From the cell containing the given text, extract its center point as (X, Y) coordinate. 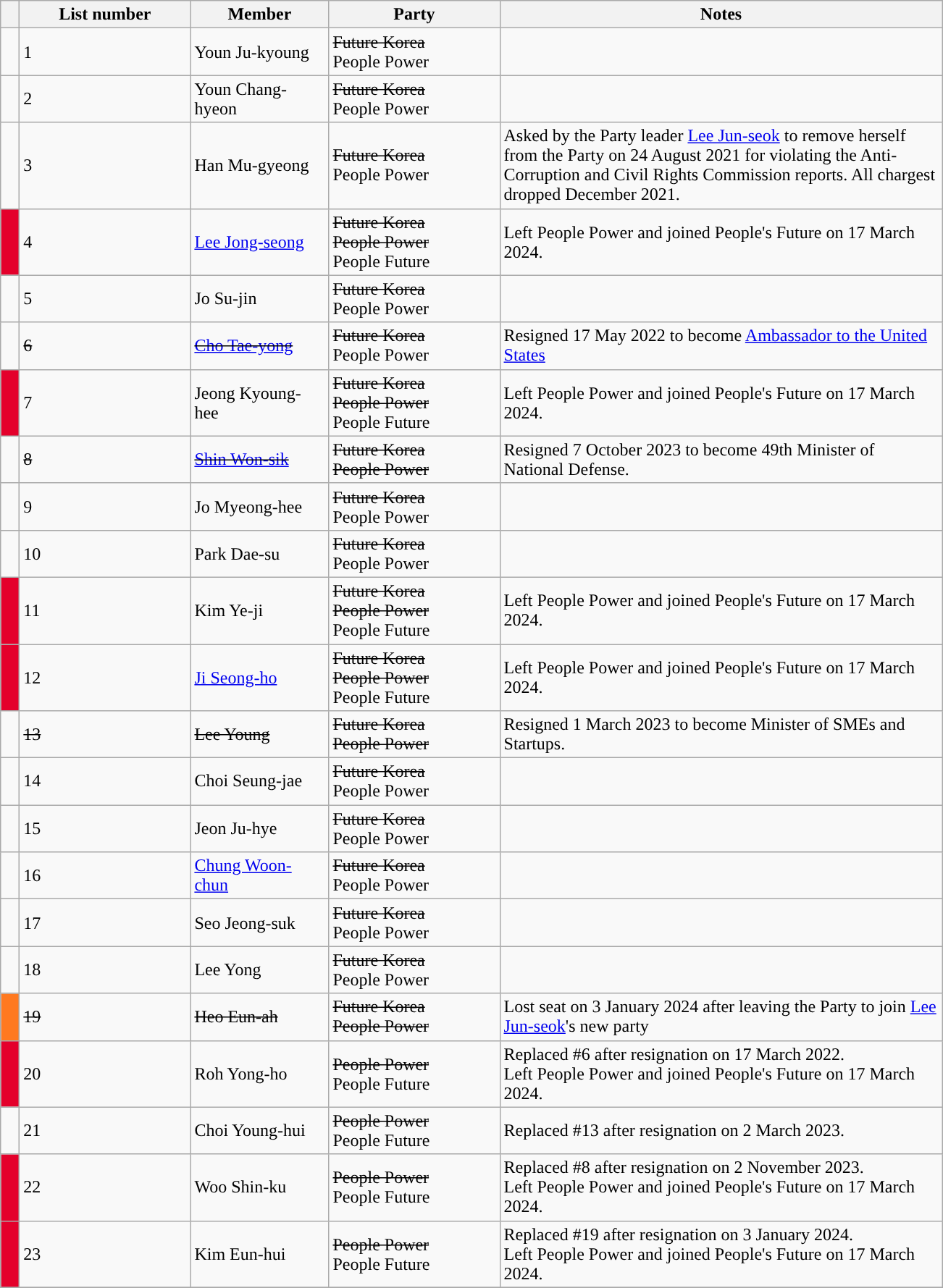
Woo Shin-ku (259, 1187)
Resigned 7 October 2023 to become 49th Minister of National Defense. (721, 459)
19 (105, 1016)
Jeong Kyoung-hee (259, 403)
13 (105, 734)
Jo Su-jin (259, 298)
Park Dae-su (259, 553)
Cho Tae-yong (259, 346)
10 (105, 553)
21 (105, 1131)
Lee Young (259, 734)
Replaced #8 after resignation on 2 November 2023.Left People Power and joined People's Future on 17 March 2024. (721, 1187)
16 (105, 876)
12 (105, 678)
Jeon Ju-hye (259, 828)
Lost seat on 3 January 2024 after leaving the Party to join Lee Jun-seok's new party (721, 1016)
Choi Seung-jae (259, 782)
Youn Chang-hyeon (259, 98)
Jo Myeong-hee (259, 507)
15 (105, 828)
Member (259, 14)
Replaced #6 after resignation on 17 March 2022.Left People Power and joined People's Future on 17 March 2024. (721, 1074)
Chung Woon-chun (259, 876)
8 (105, 459)
Choi Young-hui (259, 1131)
4 (105, 242)
Roh Yong-ho (259, 1074)
Resigned 17 May 2022 to become Ambassador to the United States (721, 346)
7 (105, 403)
Kim Eun-hui (259, 1254)
Kim Ye-ji (259, 610)
Ji Seong-ho (259, 678)
1 (105, 52)
List number (105, 14)
Heo Eun-ah (259, 1016)
6 (105, 346)
Resigned 1 March 2023 to become Minister of SMEs and Startups. (721, 734)
14 (105, 782)
Party (414, 14)
9 (105, 507)
Lee Yong (259, 970)
Shin Won-sik (259, 459)
20 (105, 1074)
Seo Jeong-suk (259, 922)
Lee Jong-seong (259, 242)
18 (105, 970)
Han Mu-gyeong (259, 165)
11 (105, 610)
17 (105, 922)
5 (105, 298)
23 (105, 1254)
Replaced #19 after resignation on 3 January 2024.Left People Power and joined People's Future on 17 March 2024. (721, 1254)
Replaced #13 after resignation on 2 March 2023. (721, 1131)
3 (105, 165)
Youn Ju-kyoung (259, 52)
22 (105, 1187)
Notes (721, 14)
2 (105, 98)
